Pinpoint the cell where the given text exists, returning its (x, y) midpoint coordinate. 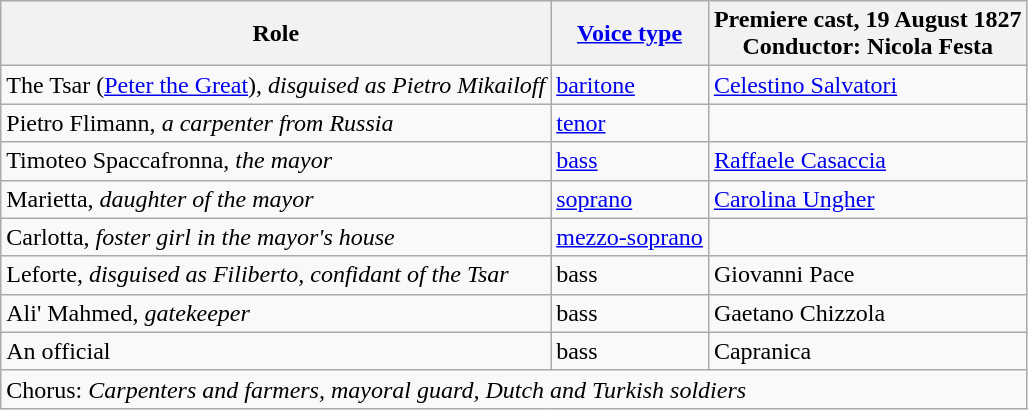
Voice type (630, 34)
Celestino Salvatori (868, 85)
tenor (630, 123)
Leforte, disguised as Filiberto, confidant of the Tsar (276, 275)
Gaetano Chizzola (868, 313)
Raffaele Casaccia (868, 161)
Premiere cast, 19 August 1827Conductor: Nicola Festa (868, 34)
Timoteo Spaccafronna, the mayor (276, 161)
Giovanni Pace (868, 275)
baritone (630, 85)
Ali' Mahmed, gatekeeper (276, 313)
Marietta, daughter of the mayor (276, 199)
Role (276, 34)
Carlotta, foster girl in the mayor's house (276, 237)
An official (276, 351)
Capranica (868, 351)
Carolina Ungher (868, 199)
mezzo-soprano (630, 237)
Pietro Flimann, a carpenter from Russia (276, 123)
Chorus: Carpenters and farmers, mayoral guard, Dutch and Turkish soldiers (514, 389)
soprano (630, 199)
The Tsar (Peter the Great), disguised as Pietro Mikailoff (276, 85)
